Search for the cell housing the specified text and yield its (x, y) center coordinate. 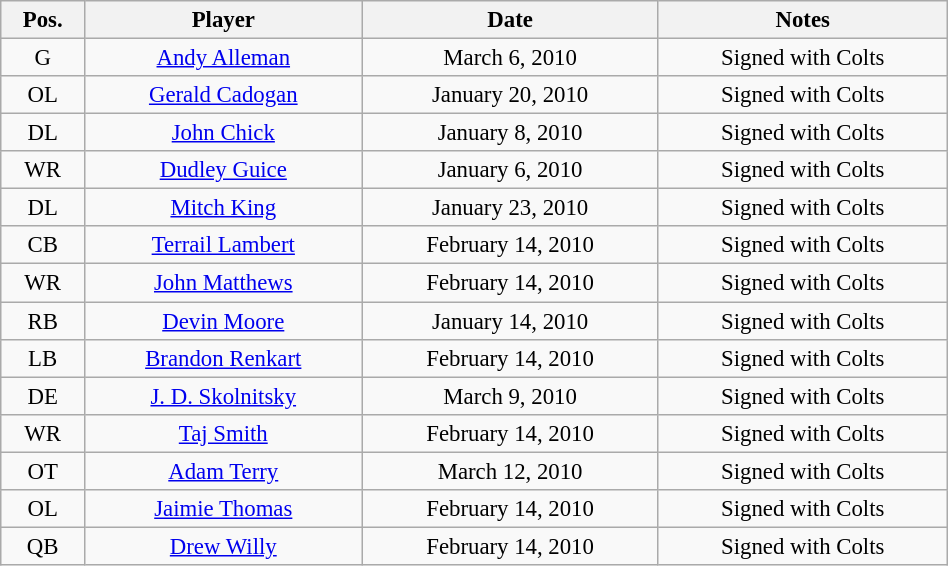
January 23, 2010 (510, 208)
QB (43, 546)
DE (43, 396)
Date (510, 20)
Jaimie Thomas (224, 509)
March 9, 2010 (510, 396)
January 20, 2010 (510, 95)
OT (43, 471)
Brandon Renkart (224, 358)
John Matthews (224, 283)
Drew Willy (224, 546)
Terrail Lambert (224, 245)
January 8, 2010 (510, 133)
Dudley Guice (224, 170)
March 12, 2010 (510, 471)
Andy Alleman (224, 58)
LB (43, 358)
Player (224, 20)
John Chick (224, 133)
March 6, 2010 (510, 58)
Taj Smith (224, 433)
CB (43, 245)
Notes (802, 20)
J. D. Skolnitsky (224, 396)
G (43, 58)
RB (43, 321)
Devin Moore (224, 321)
January 14, 2010 (510, 321)
Adam Terry (224, 471)
Gerald Cadogan (224, 95)
January 6, 2010 (510, 170)
Mitch King (224, 208)
Pos. (43, 20)
